Pinpoint the cell where the given text exists, returning its [X, Y] midpoint coordinate. 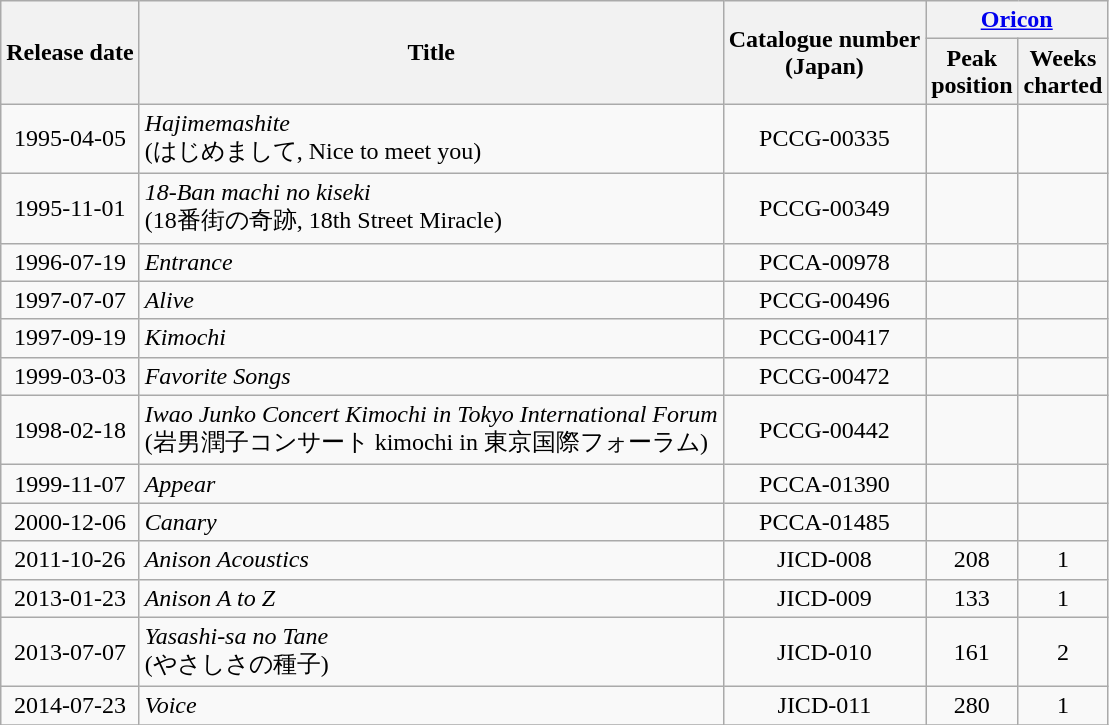
PCCA-00978 [824, 262]
PCCG-00472 [824, 376]
1997-07-07 [70, 300]
Appear [431, 484]
1999-11-07 [70, 484]
PCCG-00335 [824, 139]
Anison A to Z [431, 598]
1999-03-03 [70, 376]
2011-10-26 [70, 560]
Voice [431, 706]
280 [972, 706]
1995-04-05 [70, 139]
133 [972, 598]
2000-12-06 [70, 522]
Alive [431, 300]
JICD-008 [824, 560]
Canary [431, 522]
Peakposition [972, 72]
Hajimemashite(はじめまして, Nice to meet you) [431, 139]
Title [431, 52]
Kimochi [431, 338]
PCCG-00417 [824, 338]
PCCA-01390 [824, 484]
JICD-011 [824, 706]
161 [972, 652]
208 [972, 560]
Oricon [1017, 20]
18-Ban machi no kiseki(18番街の奇跡, 18th Street Miracle) [431, 208]
PCCG-00496 [824, 300]
PCCA-01485 [824, 522]
Anison Acoustics [431, 560]
Release date [70, 52]
2 [1063, 652]
Weeks charted [1063, 72]
1996-07-19 [70, 262]
Favorite Songs [431, 376]
2013-01-23 [70, 598]
Yasashi-sa no Tane(やさしさの種子) [431, 652]
Entrance [431, 262]
PCCG-00442 [824, 430]
JICD-009 [824, 598]
1995-11-01 [70, 208]
1998-02-18 [70, 430]
JICD-010 [824, 652]
1997-09-19 [70, 338]
Catalogue number (Japan) [824, 52]
PCCG-00349 [824, 208]
Iwao Junko Concert Kimochi in Tokyo International Forum(岩男潤子コンサート kimochi in 東京国際フォーラム) [431, 430]
2014-07-23 [70, 706]
2013-07-07 [70, 652]
